Scan for the cell matching the given text and deliver its (x, y) coordinate at center. 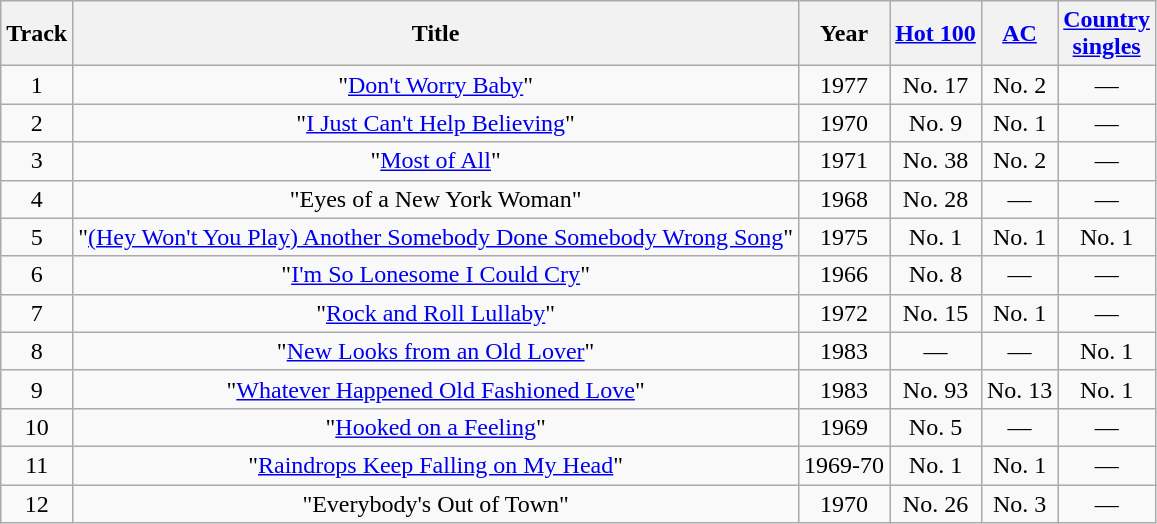
1971 (844, 161)
12 (37, 503)
"Rock and Roll Lullaby" (436, 313)
6 (37, 275)
No. 5 (936, 427)
No. 93 (936, 389)
4 (37, 199)
Title (436, 34)
"Don't Worry Baby" (436, 85)
AC (1019, 34)
1977 (844, 85)
No. 38 (936, 161)
5 (37, 237)
No. 26 (936, 503)
No. 9 (936, 123)
1966 (844, 275)
"Whatever Happened Old Fashioned Love" (436, 389)
No. 15 (936, 313)
"(Hey Won't You Play) Another Somebody Done Somebody Wrong Song" (436, 237)
11 (37, 465)
9 (37, 389)
"Most of All" (436, 161)
Year (844, 34)
"Eyes of a New York Woman" (436, 199)
"I'm So Lonesome I Could Cry" (436, 275)
No. 28 (936, 199)
No. 3 (1019, 503)
"Raindrops Keep Falling on My Head" (436, 465)
No. 8 (936, 275)
Country singles (1107, 34)
7 (37, 313)
Track (37, 34)
"New Looks from an Old Lover" (436, 351)
3 (37, 161)
8 (37, 351)
"I Just Can't Help Believing" (436, 123)
No. 17 (936, 85)
"Hooked on a Feeling" (436, 427)
10 (37, 427)
1969-70 (844, 465)
1975 (844, 237)
1972 (844, 313)
Hot 100 (936, 34)
2 (37, 123)
"Everybody's Out of Town" (436, 503)
1969 (844, 427)
1968 (844, 199)
No. 13 (1019, 389)
1 (37, 85)
